Locate the cell with the specified text and output its (x, y) center coordinate. 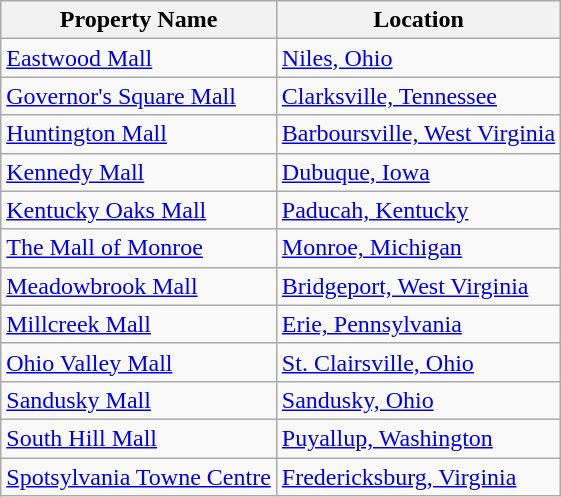
Fredericksburg, Virginia (418, 477)
Puyallup, Washington (418, 438)
Sandusky, Ohio (418, 400)
Governor's Square Mall (139, 96)
Monroe, Michigan (418, 248)
Kennedy Mall (139, 172)
Huntington Mall (139, 134)
Barboursville, West Virginia (418, 134)
Bridgeport, West Virginia (418, 286)
Ohio Valley Mall (139, 362)
Property Name (139, 20)
Eastwood Mall (139, 58)
Meadowbrook Mall (139, 286)
Niles, Ohio (418, 58)
Paducah, Kentucky (418, 210)
Clarksville, Tennessee (418, 96)
South Hill Mall (139, 438)
Millcreek Mall (139, 324)
St. Clairsville, Ohio (418, 362)
Spotsylvania Towne Centre (139, 477)
Dubuque, Iowa (418, 172)
Erie, Pennsylvania (418, 324)
Kentucky Oaks Mall (139, 210)
Location (418, 20)
The Mall of Monroe (139, 248)
Sandusky Mall (139, 400)
